Output the [x, y] coordinate of the center of the cell containing the given text.  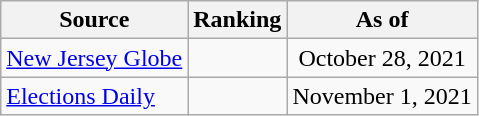
Elections Daily [94, 96]
Ranking [238, 20]
As of [382, 20]
New Jersey Globe [94, 58]
Source [94, 20]
October 28, 2021 [382, 58]
November 1, 2021 [382, 96]
